Return the (x, y) coordinate for the center point of the cell that contains the specified text.  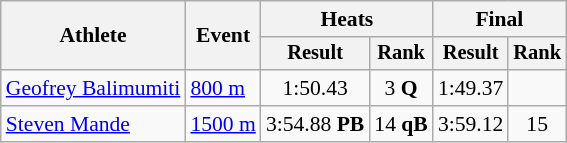
15 (537, 124)
1:50.43 (315, 88)
Final (500, 19)
Geofrey Balimumiti (94, 88)
Heats (347, 19)
1:49.37 (470, 88)
Athlete (94, 36)
Steven Mande (94, 124)
3:59.12 (470, 124)
3:54.88 PB (315, 124)
800 m (222, 88)
3 Q (401, 88)
14 qB (401, 124)
Event (222, 36)
1500 m (222, 124)
